Find where the given text appears and provide that cell's center as (x, y) coordinate. 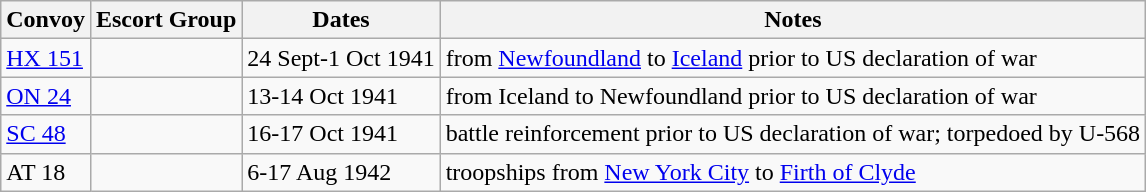
Notes (792, 20)
24 Sept-1 Oct 1941 (341, 58)
ON 24 (46, 96)
Dates (341, 20)
Escort Group (166, 20)
6-17 Aug 1942 (341, 172)
AT 18 (46, 172)
troopships from New York City to Firth of Clyde (792, 172)
from Newfoundland to Iceland prior to US declaration of war (792, 58)
Convoy (46, 20)
SC 48 (46, 134)
from Iceland to Newfoundland prior to US declaration of war (792, 96)
battle reinforcement prior to US declaration of war; torpedoed by U-568 (792, 134)
HX 151 (46, 58)
16-17 Oct 1941 (341, 134)
13-14 Oct 1941 (341, 96)
